Determine the (X, Y) coordinate at the center of the cell enclosing the given text.  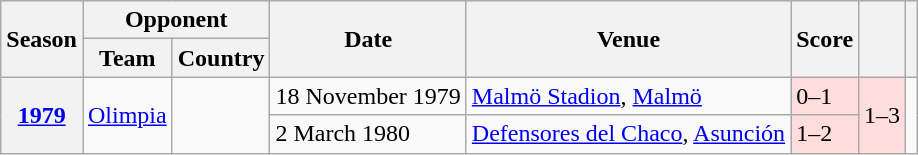
Olimpia (127, 115)
Venue (628, 39)
Malmö Stadion, Malmö (628, 96)
Score (825, 39)
Country (221, 58)
Team (127, 58)
1–3 (882, 115)
18 November 1979 (368, 96)
0–1 (825, 96)
2 March 1980 (368, 134)
Season (42, 39)
Defensores del Chaco, Asunción (628, 134)
Date (368, 39)
1979 (42, 115)
1–2 (825, 134)
Opponent (176, 20)
